From the cell containing the given text, extract its center point as [x, y] coordinate. 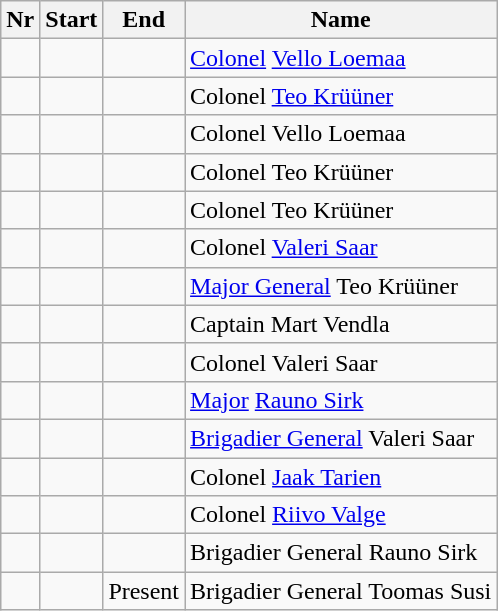
Name [341, 20]
Start [72, 20]
Nr [20, 20]
Brigadier General Valeri Saar [341, 438]
Captain Mart Vendla [341, 324]
Brigadier General Toomas Susi [341, 591]
End [144, 20]
Colonel Jaak Tarien [341, 477]
Major General Teo Krüüner [341, 286]
Present [144, 591]
Major Rauno Sirk [341, 400]
Brigadier General Rauno Sirk [341, 553]
Colonel Riivo Valge [341, 515]
